Detect which cell encompasses the target text, then output its (X, Y) center coordinate. 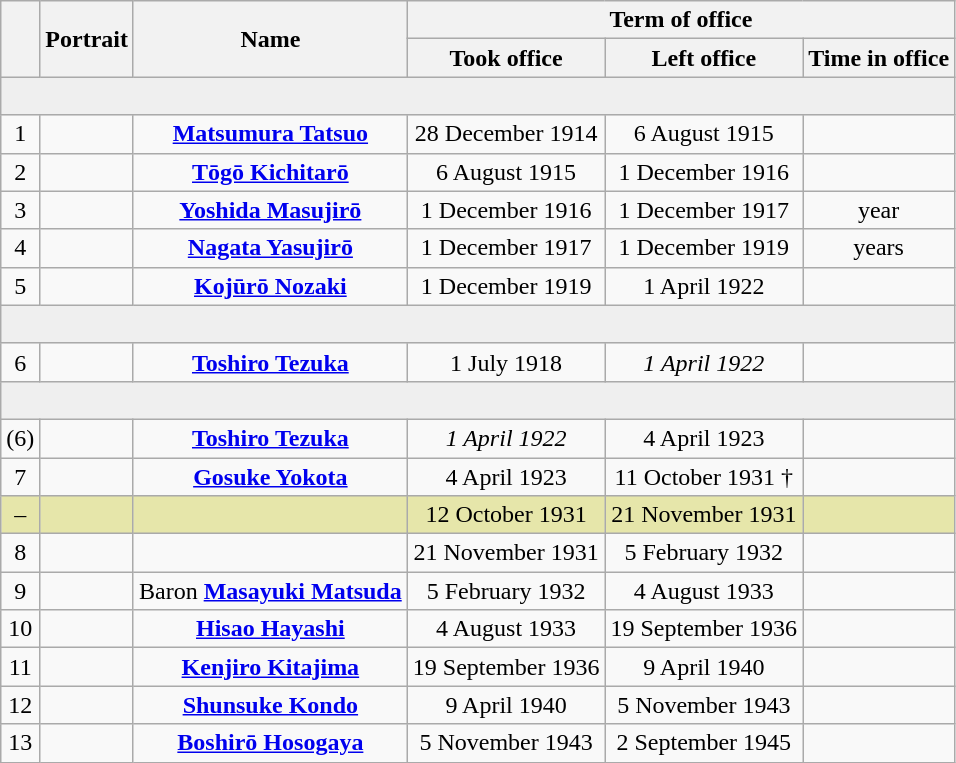
2 (20, 172)
6 (20, 362)
Nagata Yasujirō (270, 248)
5 (20, 286)
13 (20, 743)
10 (20, 629)
1 (20, 134)
Time in office (879, 58)
Hisao Hayashi (270, 629)
Baron Masayuki Matsuda (270, 591)
years (879, 248)
Kenjiro Kitajima (270, 667)
9 (20, 591)
Portrait (87, 39)
Shunsuke Kondo (270, 705)
7 (20, 477)
Name (270, 39)
12 (20, 705)
year (879, 210)
Yoshida Masujirō (270, 210)
(6) (20, 438)
4 (20, 248)
Term of office (680, 20)
11 October 1931 † (704, 477)
11 (20, 667)
3 (20, 210)
2 September 1945 (704, 743)
1 July 1918 (506, 362)
Took office (506, 58)
Gosuke Yokota (270, 477)
Boshirō Hosogaya (270, 743)
Left office (704, 58)
28 December 1914 (506, 134)
Kojūrō Nozaki (270, 286)
– (20, 515)
12 October 1931 (506, 515)
Matsumura Tatsuo (270, 134)
Tōgō Kichitarō (270, 172)
8 (20, 553)
